From the cell containing the given text, extract its center point as (X, Y) coordinate. 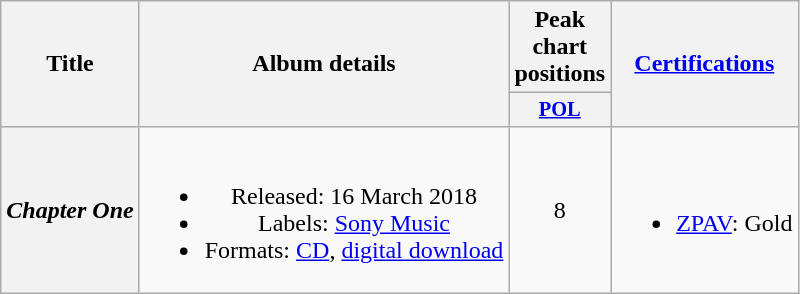
POL (560, 110)
Released: 16 March 2018Labels: Sony MusicFormats: CD, digital download (324, 210)
Title (70, 64)
Album details (324, 64)
Chapter One (70, 210)
8 (560, 210)
Certifications (704, 64)
ZPAV: Gold (704, 210)
Peak chart positions (560, 47)
